For the text-containing cell, return its midpoint in (X, Y) coordinate format. 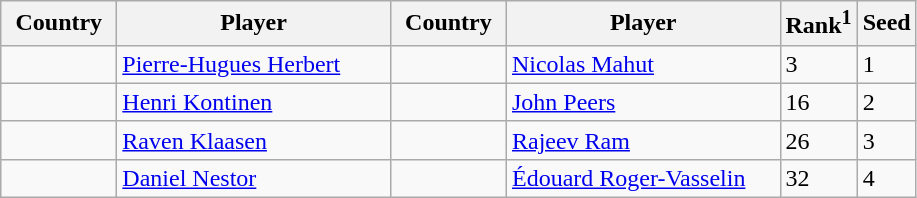
4 (886, 178)
16 (818, 102)
Rajeev Ram (643, 140)
Raven Klaasen (254, 140)
Seed (886, 24)
Daniel Nestor (254, 178)
Pierre-Hugues Herbert (254, 64)
John Peers (643, 102)
Rank1 (818, 24)
26 (818, 140)
2 (886, 102)
Henri Kontinen (254, 102)
32 (818, 178)
Nicolas Mahut (643, 64)
1 (886, 64)
Édouard Roger-Vasselin (643, 178)
